Extract the [x, y] coordinate from the center of the cell holding the provided text.  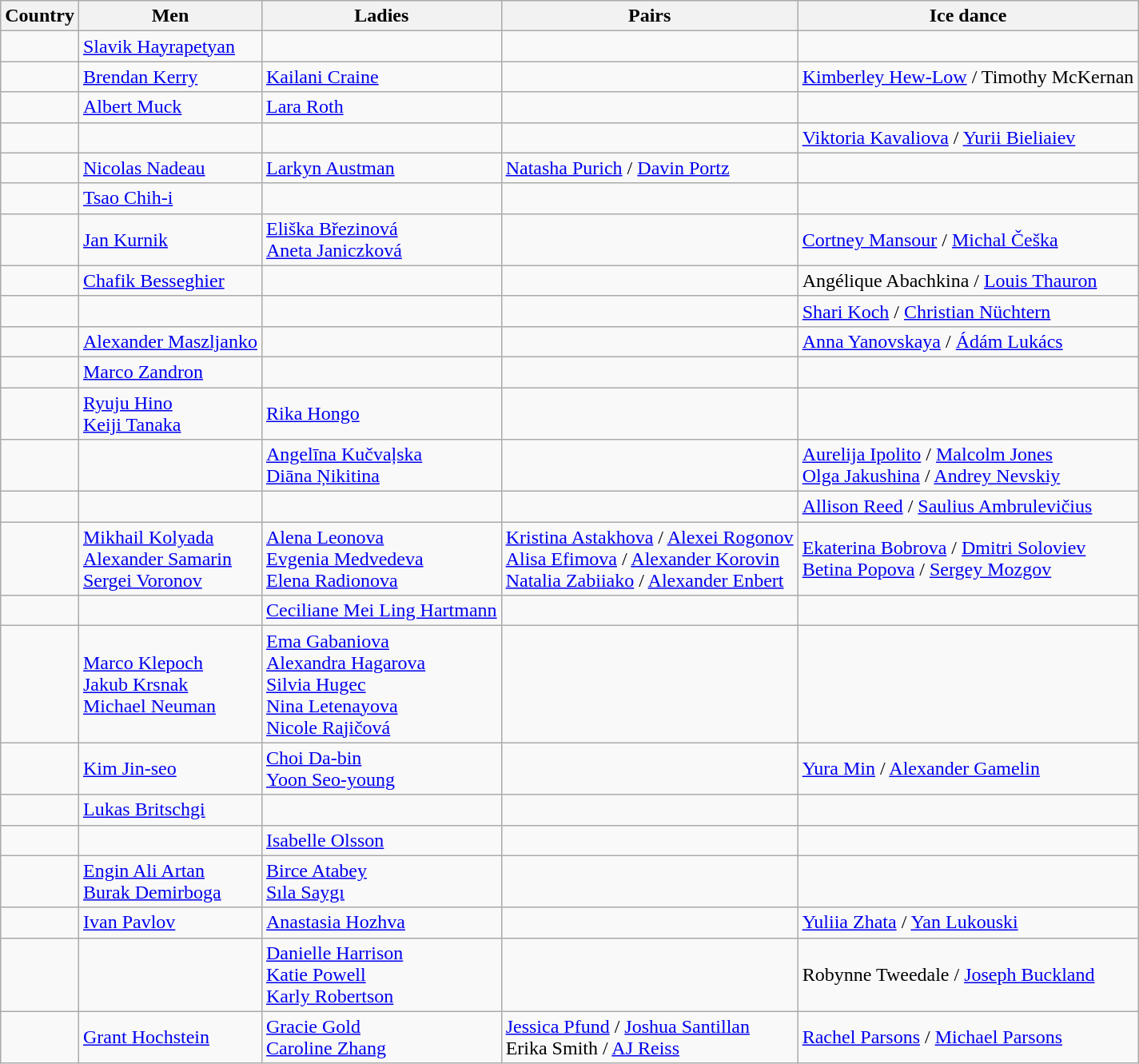
Yura Min / Alexander Gamelin [968, 769]
Marco Klepoch Jakub Krsnak Michael Neuman [169, 684]
Isabelle Olsson [381, 840]
Mikhail Kolyada Alexander Samarin Sergei Voronov [169, 559]
Engin Ali Artan Burak Demirboga [169, 881]
Rachel Parsons / Michael Parsons [968, 1038]
Anastasia Hozhva [381, 923]
Kristina Astakhova / Alexei Rogonov Alisa Efimova / Alexander Korovin Natalia Zabiiako / Alexander Enbert [649, 559]
Birce Atabey Sıla Saygı [381, 881]
Anna Yanovskaya / Ádám Lukács [968, 341]
Angelīna Kučvaļska Diāna Ņikitina [381, 465]
Nicolas Nadeau [169, 168]
Angélique Abachkina / Louis Thauron [968, 281]
Albert Muck [169, 107]
Alexander Maszljanko [169, 341]
Ryuju Hino Keiji Tanaka [169, 412]
Marco Zandron [169, 372]
Jessica Pfund / Joshua Santillan Erika Smith / AJ Reiss [649, 1038]
Ivan Pavlov [169, 923]
Ema Gabaniova Alexandra Hagarova Silvia Hugec Nina Letenayova Nicole Rajičová [381, 684]
Kimberley Hew-Low / Timothy McKernan [968, 77]
Shari Koch / Christian Nüchtern [968, 311]
Ekaterina Bobrova / Dmitri Soloviev Betina Popova / Sergey Mozgov [968, 559]
Choi Da-bin Yoon Seo-young [381, 769]
Country [40, 16]
Alena Leonova Evgenia Medvedeva Elena Radionova [381, 559]
Natasha Purich / Davin Portz [649, 168]
Allison Reed / Saulius Ambrulevičius [968, 507]
Jan Kurnik [169, 240]
Grant Hochstein [169, 1038]
Ladies [381, 16]
Rika Hongo [381, 412]
Danielle Harrison Katie Powell Karly Robertson [381, 974]
Lukas Britschgi [169, 810]
Aurelija Ipolito / Malcolm Jones Olga Jakushina / Andrey Nevskiy [968, 465]
Ceciliane Mei Ling Hartmann [381, 611]
Chafik Besseghier [169, 281]
Kailani Craine [381, 77]
Tsao Chih-i [169, 198]
Viktoria Kavaliova / Yurii Bieliaiev [968, 137]
Kim Jin-seo [169, 769]
Slavik Hayrapetyan [169, 46]
Pairs [649, 16]
Yuliia Zhata / Yan Lukouski [968, 923]
Cortney Mansour / Michal Češka [968, 240]
Ice dance [968, 16]
Robynne Tweedale / Joseph Buckland [968, 974]
Men [169, 16]
Eliška Březinová Aneta Janiczková [381, 240]
Brendan Kerry [169, 77]
Larkyn Austman [381, 168]
Lara Roth [381, 107]
Gracie Gold Caroline Zhang [381, 1038]
